Detect which cell encompasses the target text, then output its (X, Y) center coordinate. 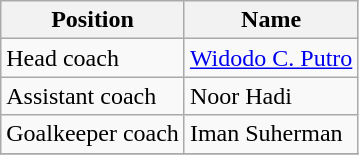
Head coach (93, 58)
Goalkeeper coach (93, 134)
Name (270, 20)
Iman Suherman (270, 134)
Widodo C. Putro (270, 58)
Assistant coach (93, 96)
Position (93, 20)
Noor Hadi (270, 96)
